Determine the [x, y] coordinate at the center of the cell enclosing the given text.  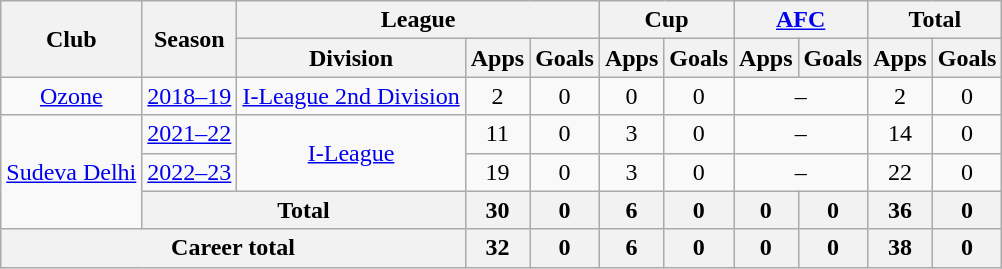
Club [72, 39]
I-League [351, 153]
22 [900, 172]
2018–19 [190, 96]
2022–23 [190, 172]
32 [497, 248]
38 [900, 248]
Cup [666, 20]
Sudeva Delhi [72, 172]
2021–22 [190, 134]
Career total [233, 248]
I-League 2nd Division [351, 96]
Season [190, 39]
AFC [801, 20]
19 [497, 172]
11 [497, 134]
36 [900, 210]
Division [351, 58]
Ozone [72, 96]
League [418, 20]
30 [497, 210]
14 [900, 134]
